Capture the cell that displays the provided text and extract its (X, Y) central coordinate. 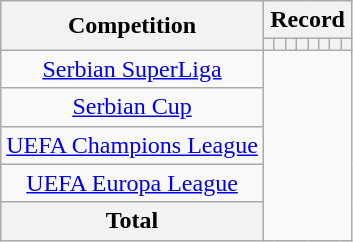
Total (132, 221)
Record (307, 20)
Competition (132, 26)
UEFA Europa League (132, 183)
Serbian SuperLiga (132, 69)
Serbian Cup (132, 107)
UEFA Champions League (132, 145)
